Return (x, y) of the center of cell containing provided text 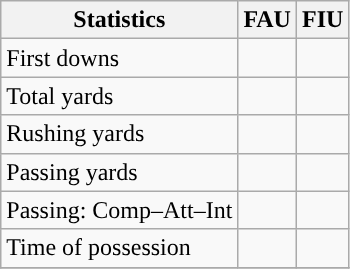
Time of possession (120, 248)
FAU (268, 20)
Total yards (120, 96)
Passing yards (120, 172)
Statistics (120, 20)
FIU (322, 20)
Rushing yards (120, 134)
Passing: Comp–Att–Int (120, 210)
First downs (120, 58)
